Locate the cell with the specified text and output its (x, y) center coordinate. 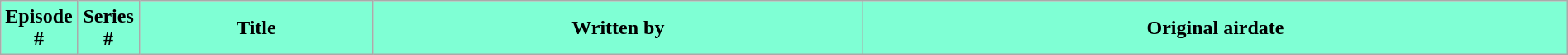
Written by (619, 28)
Series# (108, 28)
Original airdate (1216, 28)
Title (256, 28)
Episode# (39, 28)
